For the text-containing cell, return its midpoint in (X, Y) coordinate format. 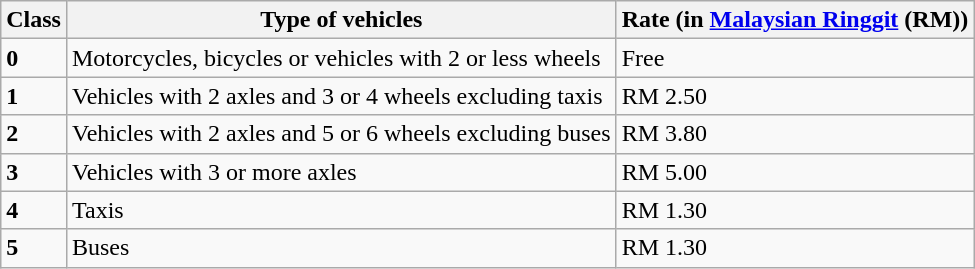
5 (34, 248)
RM 5.00 (795, 172)
Buses (341, 248)
Vehicles with 2 axles and 5 or 6 wheels excluding buses (341, 134)
RM 2.50 (795, 96)
Taxis (341, 210)
RM 3.80 (795, 134)
Type of vehicles (341, 20)
Motorcycles, bicycles or vehicles with 2 or less wheels (341, 58)
Rate (in Malaysian Ringgit (RM)) (795, 20)
Class (34, 20)
3 (34, 172)
Free (795, 58)
4 (34, 210)
Vehicles with 3 or more axles (341, 172)
1 (34, 96)
Vehicles with 2 axles and 3 or 4 wheels excluding taxis (341, 96)
0 (34, 58)
2 (34, 134)
